Return the [x, y] coordinate for the center point of the cell that contains the specified text.  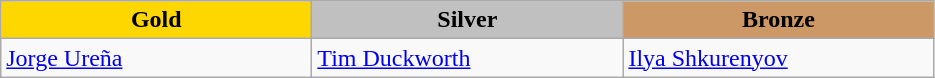
Jorge Ureña [156, 58]
Tim Duckworth [468, 58]
Bronze [778, 20]
Ilya Shkurenyov [778, 58]
Silver [468, 20]
Gold [156, 20]
